Determine the (x, y) coordinate at the center of the cell enclosing the given text.  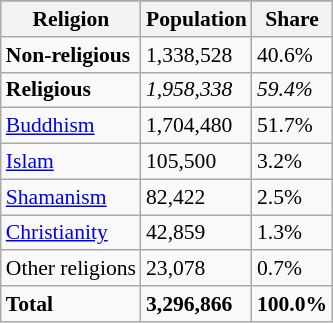
2.5% (292, 197)
105,500 (196, 162)
Religion (71, 19)
0.7% (292, 269)
Share (292, 19)
Buddhism (71, 126)
1,704,480 (196, 126)
Total (71, 304)
1,958,338 (196, 90)
51.7% (292, 126)
40.6% (292, 55)
3.2% (292, 162)
Christianity (71, 233)
Religious (71, 90)
23,078 (196, 269)
59.4% (292, 90)
82,422 (196, 197)
42,859 (196, 233)
Shamanism (71, 197)
1.3% (292, 233)
3,296,866 (196, 304)
Population (196, 19)
Islam (71, 162)
Other religions (71, 269)
Non-religious (71, 55)
100.0% (292, 304)
1,338,528 (196, 55)
